Return the (X, Y) coordinate for the center point of the cell that contains the specified text.  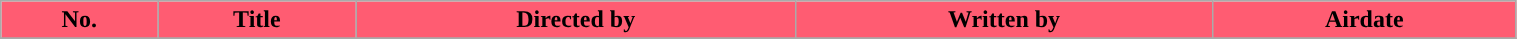
Title (257, 20)
Airdate (1364, 20)
Directed by (576, 20)
No. (80, 20)
Written by (1004, 20)
